For the text-containing cell, return its midpoint in [X, Y] coordinate format. 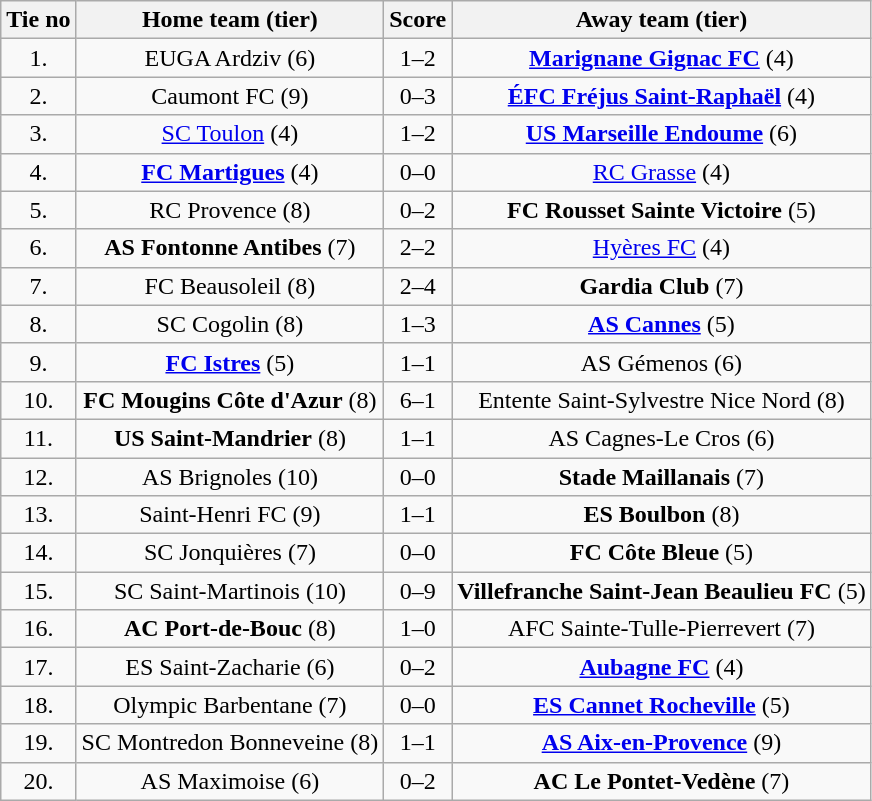
SC Montredon Bonneveine (8) [230, 743]
AS Cannes (5) [662, 324]
8. [38, 324]
ES Saint-Zacharie (6) [230, 667]
3. [38, 134]
20. [38, 781]
AS Aix-en-Provence (9) [662, 743]
9. [38, 362]
US Marseille Endoume (6) [662, 134]
5. [38, 210]
AS Cagnes-Le Cros (6) [662, 438]
AS Gémenos (6) [662, 362]
Hyères FC (4) [662, 248]
RC Grasse (4) [662, 172]
FC Rousset Sainte Victoire (5) [662, 210]
Home team (tier) [230, 20]
SC Jonquières (7) [230, 553]
17. [38, 667]
Caumont FC (9) [230, 96]
Tie no [38, 20]
2–2 [418, 248]
SC Cogolin (8) [230, 324]
12. [38, 477]
FC Côte Bleue (5) [662, 553]
0–9 [418, 591]
FC Istres (5) [230, 362]
AS Fontonne Antibes (7) [230, 248]
18. [38, 705]
Score [418, 20]
FC Beausoleil (8) [230, 286]
1–0 [418, 629]
Aubagne FC (4) [662, 667]
15. [38, 591]
FC Mougins Côte d'Azur (8) [230, 400]
AC Port-de-Bouc (8) [230, 629]
Olympic Barbentane (7) [230, 705]
ES Boulbon (8) [662, 515]
19. [38, 743]
0–3 [418, 96]
AFC Sainte-Tulle-Pierrevert (7) [662, 629]
AC Le Pontet-Vedène (7) [662, 781]
RC Provence (8) [230, 210]
2–4 [418, 286]
AS Brignoles (10) [230, 477]
4. [38, 172]
Entente Saint-Sylvestre Nice Nord (8) [662, 400]
EUGA Ardziv (6) [230, 58]
FC Martigues (4) [230, 172]
Away team (tier) [662, 20]
Gardia Club (7) [662, 286]
14. [38, 553]
Marignane Gignac FC (4) [662, 58]
US Saint-Mandrier (8) [230, 438]
Villefranche Saint-Jean Beaulieu FC (5) [662, 591]
11. [38, 438]
SC Saint-Martinois (10) [230, 591]
AS Maximoise (6) [230, 781]
6–1 [418, 400]
ES Cannet Rocheville (5) [662, 705]
2. [38, 96]
10. [38, 400]
6. [38, 248]
ÉFC Fréjus Saint-Raphaël (4) [662, 96]
Saint-Henri FC (9) [230, 515]
SC Toulon (4) [230, 134]
Stade Maillanais (7) [662, 477]
7. [38, 286]
16. [38, 629]
13. [38, 515]
1. [38, 58]
1–3 [418, 324]
